Provide the (X, Y) coordinate of the cell's center where the given text is located.  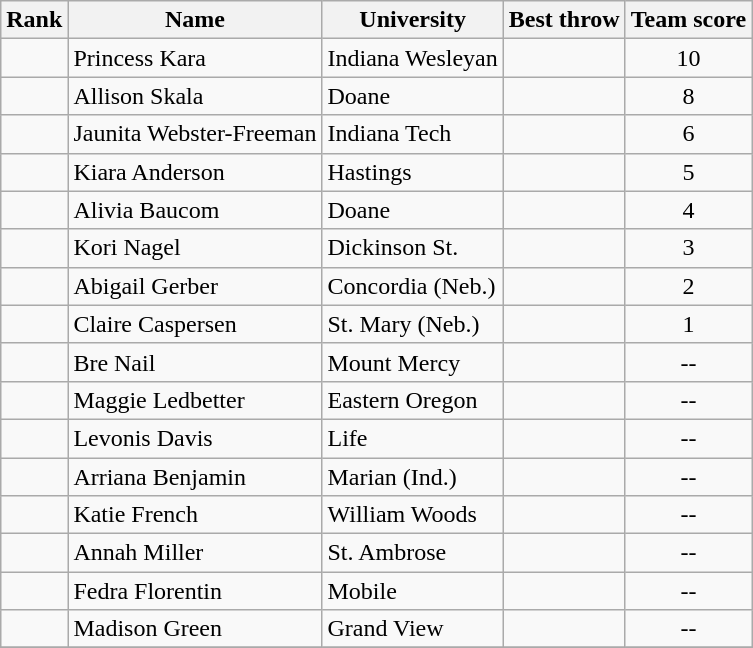
St. Mary (Neb.) (412, 324)
Eastern Oregon (412, 400)
Marian (Ind.) (412, 477)
Kiara Anderson (195, 172)
Katie French (195, 515)
St. Ambrose (412, 553)
3 (688, 248)
Fedra Florentin (195, 591)
Name (195, 20)
Concordia (Neb.) (412, 286)
Hastings (412, 172)
Indiana Wesleyan (412, 58)
5 (688, 172)
4 (688, 210)
Dickinson St. (412, 248)
8 (688, 96)
Life (412, 438)
Allison Skala (195, 96)
Abigail Gerber (195, 286)
Rank (34, 20)
6 (688, 134)
Annah Miller (195, 553)
Grand View (412, 629)
Arriana Benjamin (195, 477)
William Woods (412, 515)
10 (688, 58)
Mount Mercy (412, 362)
Madison Green (195, 629)
Alivia Baucom (195, 210)
Kori Nagel (195, 248)
Maggie Ledbetter (195, 400)
University (412, 20)
Best throw (564, 20)
Mobile (412, 591)
Bre Nail (195, 362)
Claire Caspersen (195, 324)
2 (688, 286)
Levonis Davis (195, 438)
Princess Kara (195, 58)
1 (688, 324)
Jaunita Webster-Freeman (195, 134)
Team score (688, 20)
Indiana Tech (412, 134)
